From the cell containing the given text, extract its center point as (x, y) coordinate. 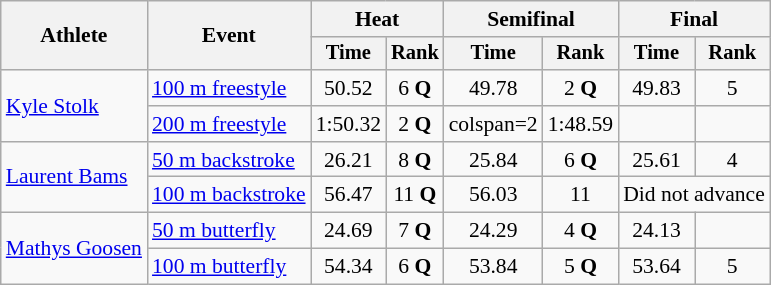
53.84 (494, 267)
4 (732, 160)
54.34 (348, 267)
56.47 (348, 195)
50 m backstroke (229, 160)
24.29 (494, 231)
100 m freestyle (229, 88)
50 m butterfly (229, 231)
Final (694, 19)
100 m backstroke (229, 195)
11 (580, 195)
56.03 (494, 195)
5 Q (580, 267)
Mathys Goosen (74, 248)
1:50.32 (348, 124)
1:48.59 (580, 124)
50.52 (348, 88)
colspan=2 (494, 124)
49.78 (494, 88)
Did not advance (694, 195)
25.84 (494, 160)
Laurent Bams (74, 178)
100 m butterfly (229, 267)
Kyle Stolk (74, 106)
Heat (378, 19)
24.69 (348, 231)
25.61 (656, 160)
24.13 (656, 231)
200 m freestyle (229, 124)
11 Q (415, 195)
53.64 (656, 267)
Semifinal (532, 19)
Athlete (74, 36)
8 Q (415, 160)
26.21 (348, 160)
4 Q (580, 231)
49.83 (656, 88)
7 Q (415, 231)
Event (229, 36)
